Detect which cell encompasses the target text, then output its [X, Y] center coordinate. 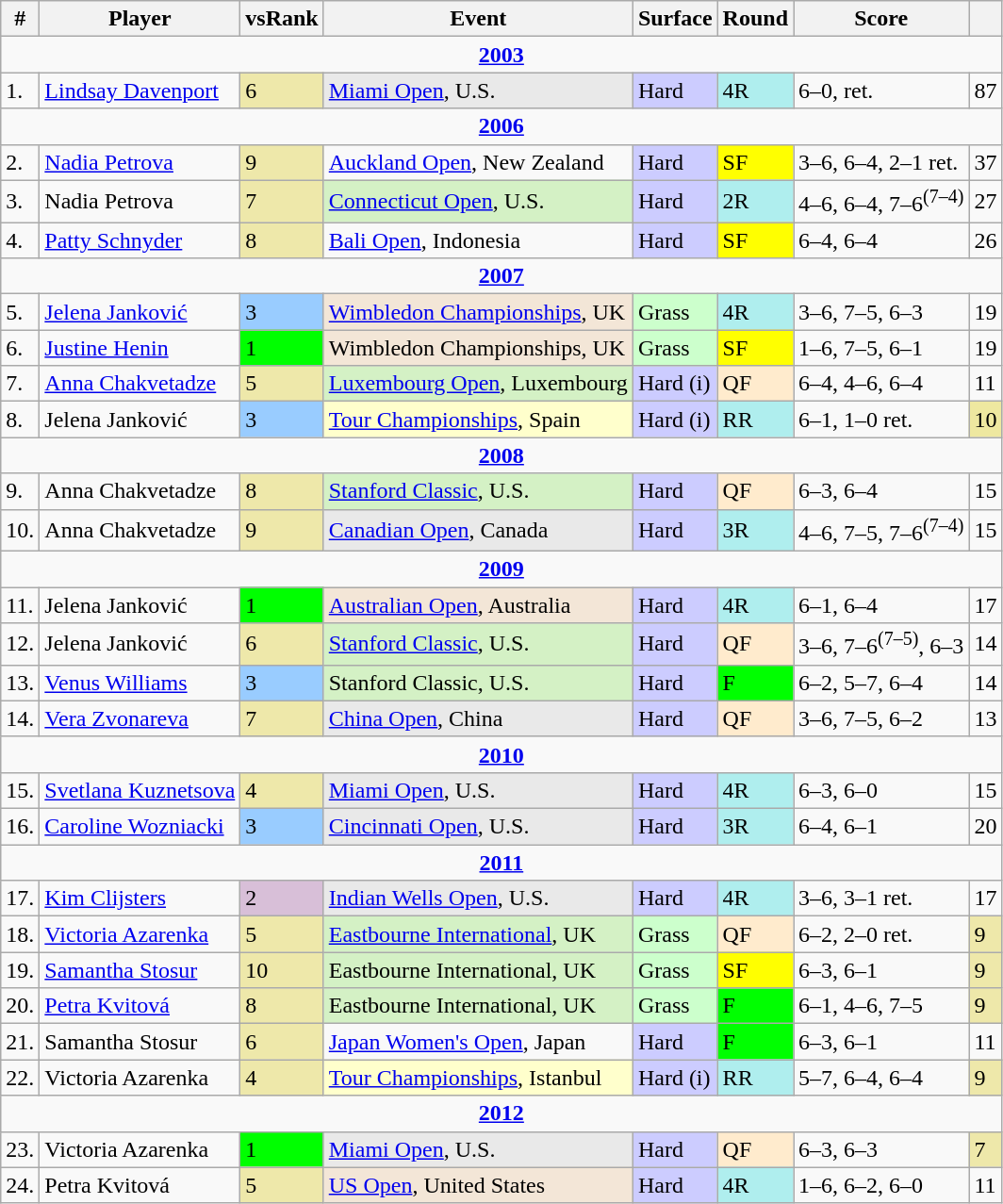
8. [21, 420]
13 [986, 718]
15. [21, 791]
7. [21, 384]
6. [21, 348]
6–2, 5–7, 6–4 [881, 683]
Player [140, 19]
6–1, 1–0 ret. [881, 420]
Svetlana Kuznetsova [140, 791]
10. [21, 530]
Japan Women's Open, Japan [478, 1042]
12. [21, 645]
Caroline Wozniacki [140, 827]
20. [21, 1006]
22. [21, 1078]
Auckland Open, New Zealand [478, 162]
3–6, 7–5, 6–3 [881, 312]
Indian Wells Open, U.S. [478, 899]
2003 [501, 55]
87 [986, 91]
vsRank [282, 19]
6–3, 6–4 [881, 491]
6–4, 4–6, 6–4 [881, 384]
Score [881, 19]
3–6, 7–6(7–5), 6–3 [881, 645]
26 [986, 240]
Connecticut Open, U.S. [478, 202]
Cincinnati Open, U.S. [478, 827]
2010 [501, 754]
6–2, 2–0 ret. [881, 934]
13. [21, 683]
6–3, 6–0 [881, 791]
20 [986, 827]
2011 [501, 863]
27 [986, 202]
4–6, 7–5, 7–6(7–4) [881, 530]
2 [282, 899]
2012 [501, 1113]
14. [21, 718]
18. [21, 934]
19. [21, 970]
US Open, United States [478, 1185]
9. [21, 491]
2. [21, 162]
5–7, 6–4, 6–4 [881, 1078]
3–6, 6–4, 2–1 ret. [881, 162]
3. [21, 202]
4–6, 6–4, 7–6(7–4) [881, 202]
6–4, 6–1 [881, 827]
23. [21, 1149]
4. [21, 240]
Venus Williams [140, 683]
2006 [501, 126]
6–4, 6–4 [881, 240]
Bali Open, Indonesia [478, 240]
2009 [501, 569]
2R [755, 202]
Vera Zvonareva [140, 718]
Australian Open, Australia [478, 605]
24. [21, 1185]
# [21, 19]
3–6, 7–5, 6–2 [881, 718]
3–6, 3–1 ret. [881, 899]
Surface [675, 19]
6–3, 6–3 [881, 1149]
Lindsay Davenport [140, 91]
1–6, 6–2, 6–0 [881, 1185]
6–0, ret. [881, 91]
Luxembourg Open, Luxembourg [478, 384]
17. [21, 899]
6–1, 6–4 [881, 605]
2007 [501, 276]
Justine Henin [140, 348]
1–6, 7–5, 6–1 [881, 348]
1. [21, 91]
Patty Schnyder [140, 240]
6–1, 4–6, 7–5 [881, 1006]
11. [21, 605]
16. [21, 827]
Kim Clijsters [140, 899]
21. [21, 1042]
Tour Championships, Spain [478, 420]
Round [755, 19]
Canadian Open, Canada [478, 530]
Tour Championships, Istanbul [478, 1078]
37 [986, 162]
2008 [501, 455]
5. [21, 312]
China Open, China [478, 718]
Event [478, 19]
